Provide the [x, y] coordinate of the cell's center where the given text is located.  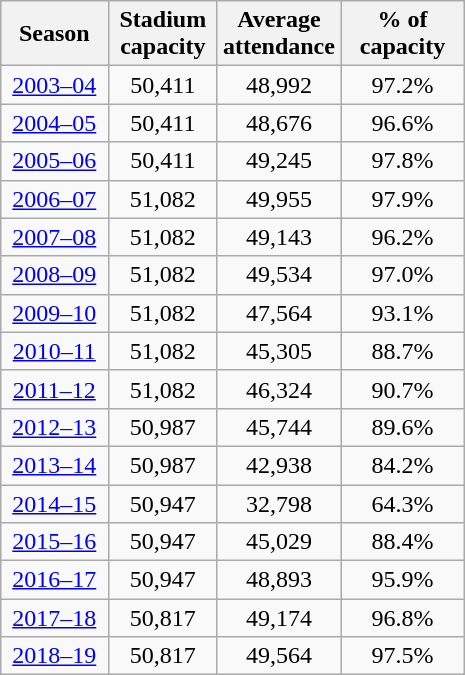
47,564 [279, 313]
49,245 [279, 161]
89.6% [403, 427]
2006–07 [54, 199]
97.5% [403, 656]
48,676 [279, 123]
95.9% [403, 580]
48,893 [279, 580]
96.6% [403, 123]
2013–14 [54, 465]
2008–09 [54, 275]
97.8% [403, 161]
49,174 [279, 618]
2005–06 [54, 161]
32,798 [279, 503]
Average attendance [279, 34]
2018–19 [54, 656]
42,938 [279, 465]
96.2% [403, 237]
45,029 [279, 542]
97.0% [403, 275]
64.3% [403, 503]
97.9% [403, 199]
45,744 [279, 427]
84.2% [403, 465]
46,324 [279, 389]
97.2% [403, 85]
2004–05 [54, 123]
2009–10 [54, 313]
49,564 [279, 656]
2010–11 [54, 351]
49,955 [279, 199]
49,143 [279, 237]
49,534 [279, 275]
2012–13 [54, 427]
96.8% [403, 618]
% of capacity [403, 34]
2016–17 [54, 580]
2015–16 [54, 542]
88.4% [403, 542]
90.7% [403, 389]
Stadium capacity [164, 34]
45,305 [279, 351]
2011–12 [54, 389]
2017–18 [54, 618]
2007–08 [54, 237]
48,992 [279, 85]
88.7% [403, 351]
2003–04 [54, 85]
Season [54, 34]
93.1% [403, 313]
2014–15 [54, 503]
